Find where the given text appears and provide that cell's center as (x, y) coordinate. 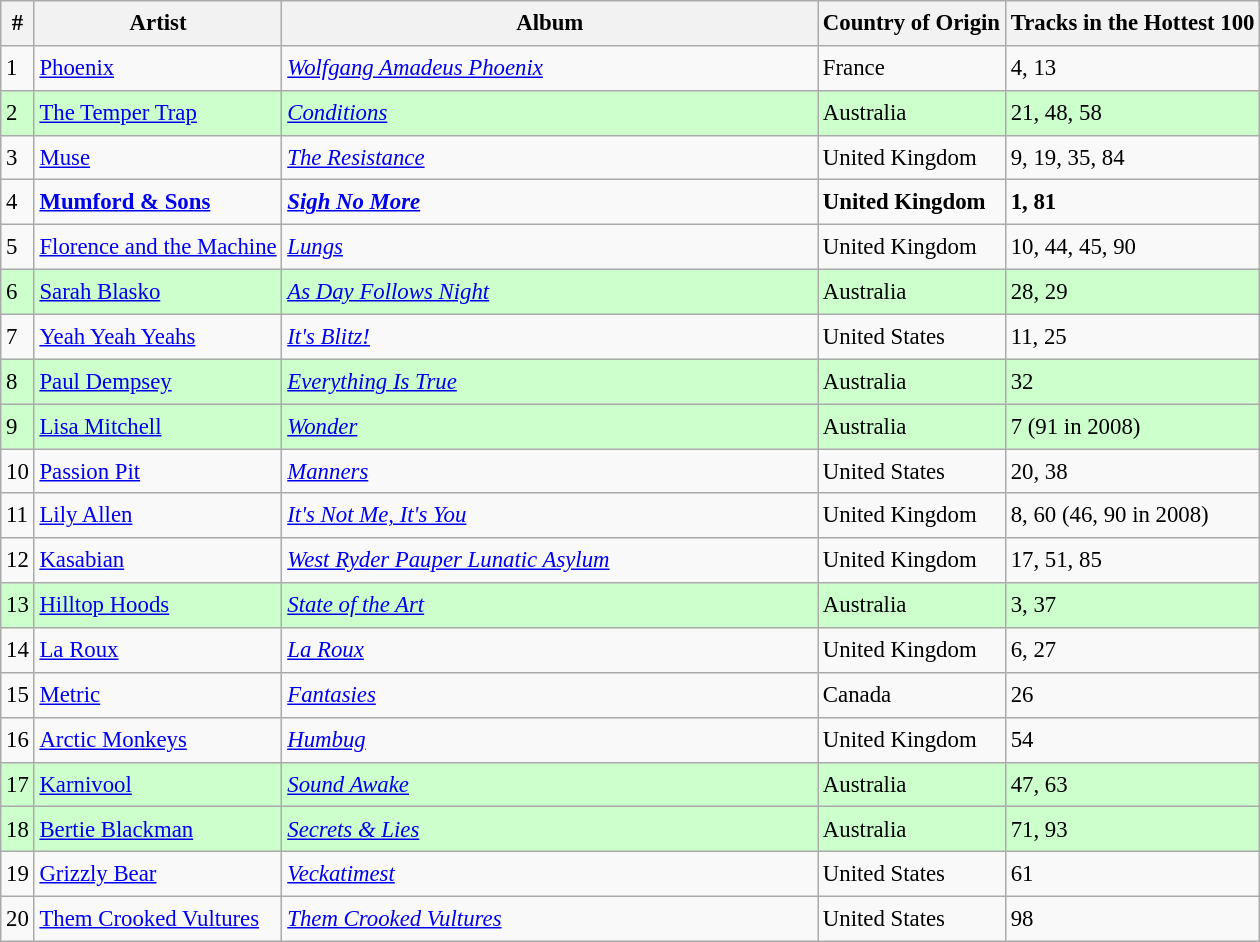
6, 27 (1132, 650)
47, 63 (1132, 784)
The Resistance (550, 158)
Passion Pit (158, 472)
32 (1132, 382)
2 (18, 114)
71, 93 (1132, 830)
Lisa Mitchell (158, 426)
7 (18, 336)
10 (18, 472)
Muse (158, 158)
Everything Is True (550, 382)
9, 19, 35, 84 (1132, 158)
26 (1132, 696)
8, 60 (46, 90 in 2008) (1132, 516)
18 (18, 830)
Humbug (550, 740)
16 (18, 740)
As Day Follows Night (550, 292)
Conditions (550, 114)
Sigh No More (550, 202)
Metric (158, 696)
The Temper Trap (158, 114)
State of the Art (550, 606)
Veckatimest (550, 874)
# (18, 24)
11 (18, 516)
11, 25 (1132, 336)
It's Not Me, It's You (550, 516)
4 (18, 202)
Karnivool (158, 784)
9 (18, 426)
54 (1132, 740)
98 (1132, 920)
Kasabian (158, 560)
17 (18, 784)
Paul Dempsey (158, 382)
3 (18, 158)
12 (18, 560)
Artist (158, 24)
Mumford & Sons (158, 202)
Arctic Monkeys (158, 740)
10, 44, 45, 90 (1132, 248)
Wonder (550, 426)
13 (18, 606)
20, 38 (1132, 472)
5 (18, 248)
Lungs (550, 248)
Bertie Blackman (158, 830)
Tracks in the Hottest 100 (1132, 24)
Sarah Blasko (158, 292)
Phoenix (158, 68)
Album (550, 24)
4, 13 (1132, 68)
19 (18, 874)
21, 48, 58 (1132, 114)
Florence and the Machine (158, 248)
Hilltop Hoods (158, 606)
1 (18, 68)
28, 29 (1132, 292)
Secrets & Lies (550, 830)
Country of Origin (912, 24)
15 (18, 696)
61 (1132, 874)
7 (91 in 2008) (1132, 426)
17, 51, 85 (1132, 560)
Lily Allen (158, 516)
14 (18, 650)
6 (18, 292)
Grizzly Bear (158, 874)
West Ryder Pauper Lunatic Asylum (550, 560)
Manners (550, 472)
Wolfgang Amadeus Phoenix (550, 68)
Yeah Yeah Yeahs (158, 336)
8 (18, 382)
France (912, 68)
Sound Awake (550, 784)
1, 81 (1132, 202)
Fantasies (550, 696)
It's Blitz! (550, 336)
3, 37 (1132, 606)
20 (18, 920)
Canada (912, 696)
